Pinpoint the cell where the given text exists, returning its (X, Y) midpoint coordinate. 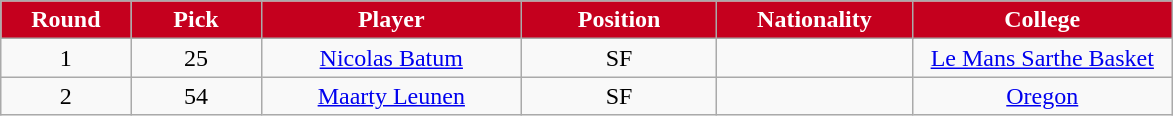
2 (66, 96)
College (1042, 20)
Round (66, 20)
Nicolas Batum (391, 58)
Maarty Leunen (391, 96)
1 (66, 58)
Position (618, 20)
54 (196, 96)
Oregon (1042, 96)
25 (196, 58)
Pick (196, 20)
Player (391, 20)
Nationality (814, 20)
Le Mans Sarthe Basket (1042, 58)
